Determine the (x, y) coordinate at the center of the cell enclosing the given text.  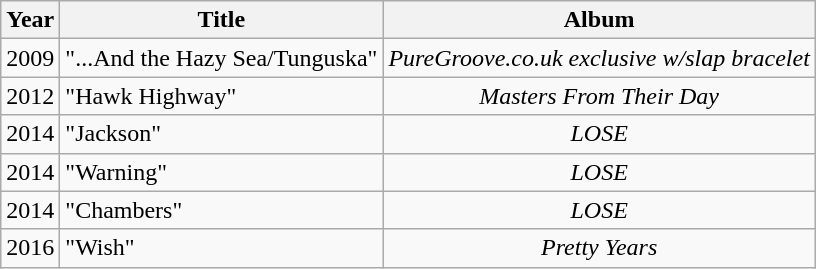
2009 (30, 58)
Masters From Their Day (599, 96)
2012 (30, 96)
Pretty Years (599, 248)
PureGroove.co.uk exclusive w/slap bracelet (599, 58)
"Wish" (222, 248)
2016 (30, 248)
"Hawk Highway" (222, 96)
"Chambers" (222, 210)
"Warning" (222, 172)
"Jackson" (222, 134)
Year (30, 20)
"...And the Hazy Sea/Tunguska" (222, 58)
Album (599, 20)
Title (222, 20)
